Extract the [x, y] coordinate from the center of the cell holding the provided text.  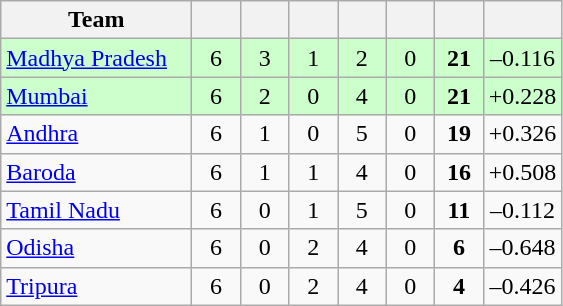
Team [96, 20]
+0.508 [522, 172]
Madhya Pradesh [96, 58]
–0.648 [522, 248]
+0.228 [522, 96]
Tripura [96, 286]
Baroda [96, 172]
16 [460, 172]
Odisha [96, 248]
–0.116 [522, 58]
19 [460, 134]
–0.112 [522, 210]
+0.326 [522, 134]
Andhra [96, 134]
11 [460, 210]
Mumbai [96, 96]
–0.426 [522, 286]
3 [264, 58]
Tamil Nadu [96, 210]
